Locate the cell with the specified text and output its [x, y] center coordinate. 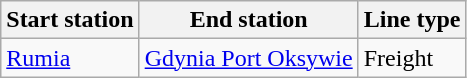
Start station [70, 20]
Gdynia Port Oksywie [248, 58]
Rumia [70, 58]
Freight [412, 58]
Line type [412, 20]
End station [248, 20]
